From the cell containing the given text, extract its center point as [x, y] coordinate. 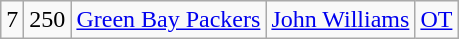
John Williams [340, 20]
250 [48, 20]
7 [12, 20]
Green Bay Packers [168, 20]
OT [436, 20]
